Locate the cell with the specified text and output its [x, y] center coordinate. 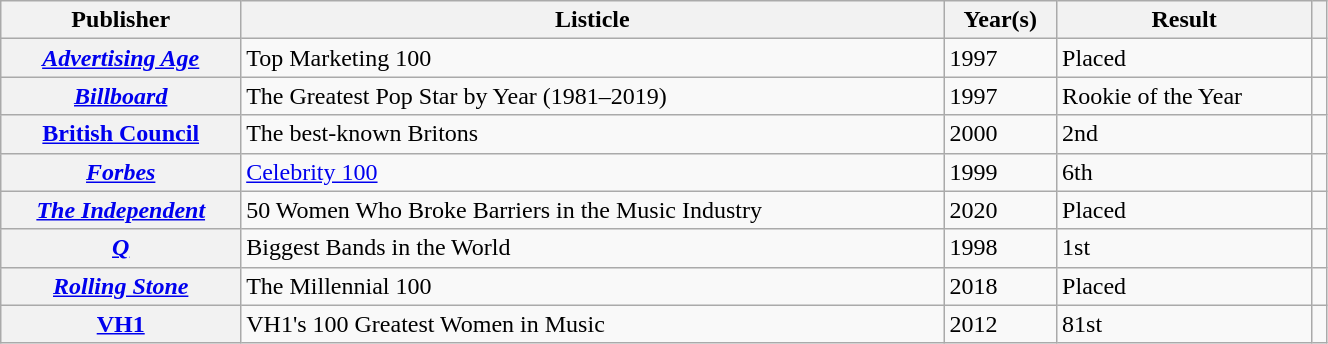
Year(s) [1000, 20]
Top Marketing 100 [592, 58]
Q [121, 248]
2nd [1184, 134]
Rookie of the Year [1184, 96]
The best-known Britons [592, 134]
The Millennial 100 [592, 286]
Celebrity 100 [592, 172]
6th [1184, 172]
2020 [1000, 210]
VH1's 100 Greatest Women in Music [592, 324]
1998 [1000, 248]
2018 [1000, 286]
Biggest Bands in the World [592, 248]
2000 [1000, 134]
Listicle [592, 20]
The Independent [121, 210]
1st [1184, 248]
Advertising Age [121, 58]
VH1 [121, 324]
The Greatest Pop Star by Year (1981–2019) [592, 96]
50 Women Who Broke Barriers in the Music Industry [592, 210]
Forbes [121, 172]
Publisher [121, 20]
Result [1184, 20]
Rolling Stone [121, 286]
2012 [1000, 324]
81st [1184, 324]
Billboard [121, 96]
1999 [1000, 172]
British Council [121, 134]
